Detect which cell encompasses the target text, then output its [X, Y] center coordinate. 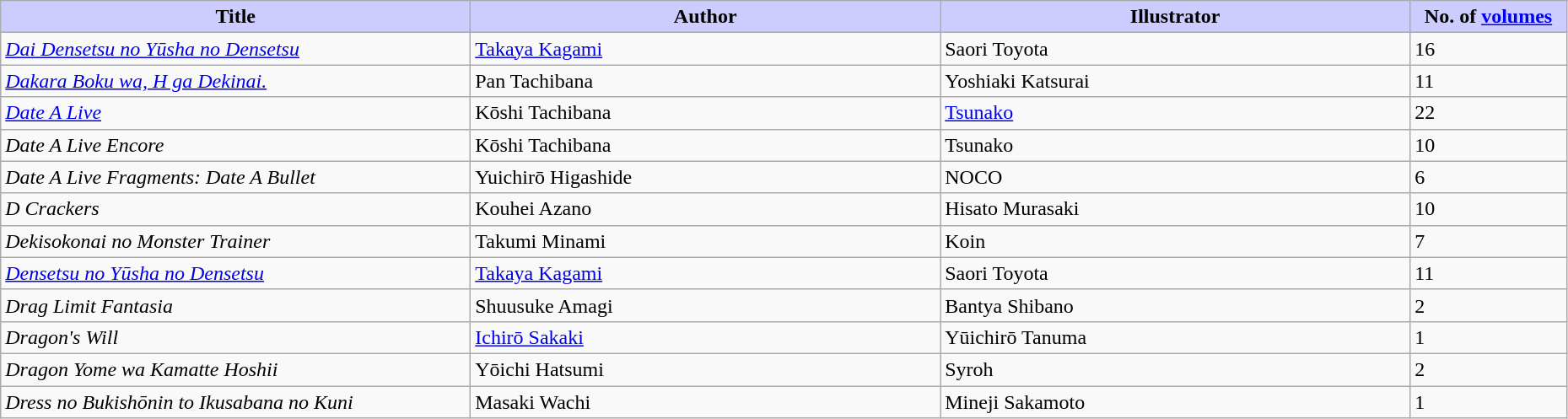
Drag Limit Fantasia [236, 305]
Mineji Sakamoto [1176, 402]
Shuusuke Amagi [705, 305]
NOCO [1176, 177]
Illustrator [1176, 17]
D Crackers [236, 209]
Syroh [1176, 369]
Dress no Bukishōnin to Ikusabana no Kuni [236, 402]
Hisato Murasaki [1176, 209]
Densetsu no Yūsha no Densetsu [236, 273]
7 [1489, 241]
Pan Tachibana [705, 81]
16 [1489, 49]
Dai Densetsu no Yūsha no Densetsu [236, 49]
Koin [1176, 241]
Date A Live Encore [236, 145]
Kouhei Azano [705, 209]
Yūichirō Tanuma [1176, 337]
6 [1489, 177]
Yoshiaki Katsurai [1176, 81]
Ichirō Sakaki [705, 337]
No. of volumes [1489, 17]
Masaki Wachi [705, 402]
Takumi Minami [705, 241]
Author [705, 17]
Dekisokonai no Monster Trainer [236, 241]
Date A Live Fragments: Date A Bullet [236, 177]
Dakara Boku wa, H ga Dekinai. [236, 81]
22 [1489, 113]
Yuichirō Higashide [705, 177]
Dragon Yome wa Kamatte Hoshii [236, 369]
Dragon's Will [236, 337]
Bantya Shibano [1176, 305]
Date A Live [236, 113]
Yōichi Hatsumi [705, 369]
Title [236, 17]
